For the text-containing cell, return its midpoint in (X, Y) coordinate format. 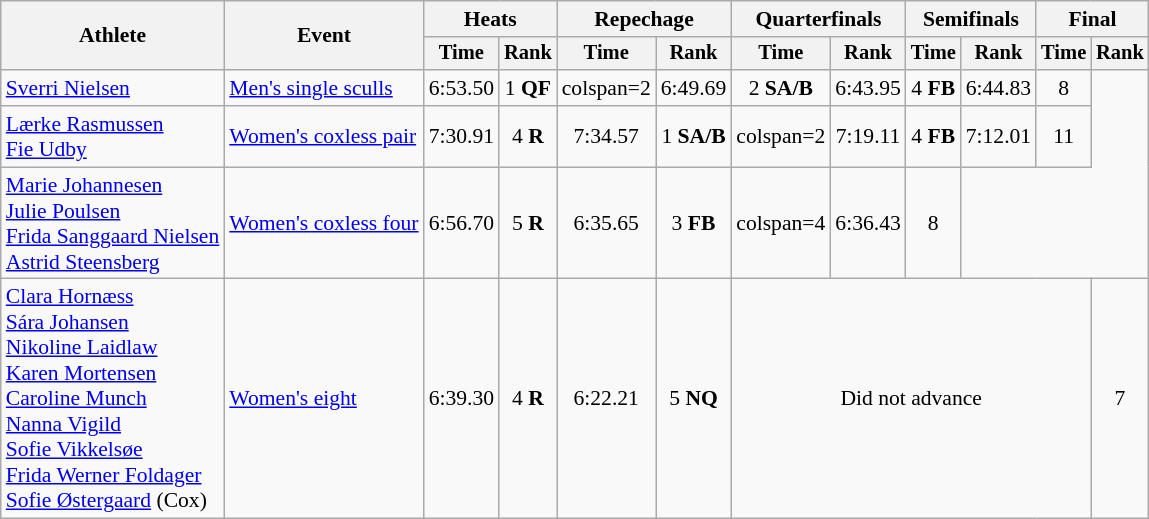
6:53.50 (462, 88)
6:43.95 (868, 88)
7:34.57 (606, 136)
7 (1120, 399)
6:44.83 (998, 88)
Clara HornæssSára JohansenNikoline LaidlawKaren MortensenCaroline MunchNanna VigildSofie VikkelsøeFrida Werner FoldagerSofie Østergaard (Cox) (113, 399)
3 FB (694, 223)
Repechage (644, 19)
Final (1092, 19)
Did not advance (911, 399)
6:22.21 (606, 399)
6:49.69 (694, 88)
Athlete (113, 36)
colspan=4 (780, 223)
7:12.01 (998, 136)
Semifinals (971, 19)
Quarterfinals (818, 19)
Men's single sculls (324, 88)
7:19.11 (868, 136)
5 R (528, 223)
2 SA/B (780, 88)
Sverri Nielsen (113, 88)
Event (324, 36)
Lærke RasmussenFie Udby (113, 136)
Women's coxless pair (324, 136)
Women's coxless four (324, 223)
Heats (490, 19)
11 (1064, 136)
6:39.30 (462, 399)
Women's eight (324, 399)
5 NQ (694, 399)
Marie JohannesenJulie PoulsenFrida Sanggaard NielsenAstrid Steensberg (113, 223)
1 QF (528, 88)
1 SA/B (694, 136)
7:30.91 (462, 136)
6:35.65 (606, 223)
6:56.70 (462, 223)
6:36.43 (868, 223)
